For the text-containing cell, return its midpoint in (X, Y) coordinate format. 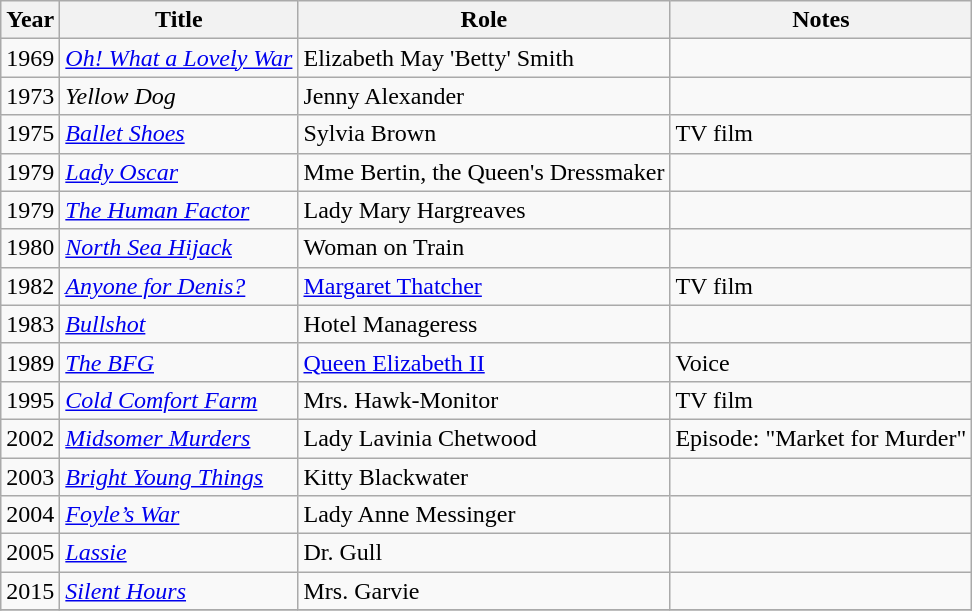
Yellow Dog (179, 96)
1975 (30, 134)
2002 (30, 438)
Oh! What a Lovely War (179, 58)
2003 (30, 477)
Notes (821, 20)
Lassie (179, 553)
1995 (30, 400)
Silent Hours (179, 591)
1980 (30, 248)
2004 (30, 515)
Kitty Blackwater (484, 477)
Midsomer Murders (179, 438)
Anyone for Denis? (179, 286)
Foyle’s War (179, 515)
The BFG (179, 362)
Lady Oscar (179, 172)
1969 (30, 58)
Queen Elizabeth II (484, 362)
Lady Lavinia Chetwood (484, 438)
2005 (30, 553)
1989 (30, 362)
Mrs. Garvie (484, 591)
1983 (30, 324)
Mme Bertin, the Queen's Dressmaker (484, 172)
Sylvia Brown (484, 134)
Title (179, 20)
Voice (821, 362)
1982 (30, 286)
Dr. Gull (484, 553)
Year (30, 20)
2015 (30, 591)
Woman on Train (484, 248)
Bright Young Things (179, 477)
The Human Factor (179, 210)
Ballet Shoes (179, 134)
Lady Mary Hargreaves (484, 210)
Role (484, 20)
Mrs. Hawk-Monitor (484, 400)
1973 (30, 96)
Jenny Alexander (484, 96)
Hotel Manageress (484, 324)
Margaret Thatcher (484, 286)
Cold Comfort Farm (179, 400)
Lady Anne Messinger (484, 515)
Bullshot (179, 324)
North Sea Hijack (179, 248)
Elizabeth May 'Betty' Smith (484, 58)
Episode: "Market for Murder" (821, 438)
